Search for the cell housing the specified text and yield its (x, y) center coordinate. 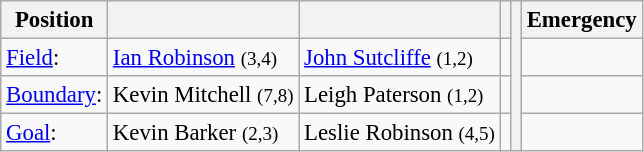
Emergency (582, 20)
John Sutcliffe (1,2) (400, 58)
Boundary: (54, 95)
Kevin Barker (2,3) (204, 133)
Field: (54, 58)
Position (54, 20)
Kevin Mitchell (7,8) (204, 95)
Goal: (54, 133)
Leslie Robinson (4,5) (400, 133)
Leigh Paterson (1,2) (400, 95)
Ian Robinson (3,4) (204, 58)
